For the text-containing cell, return its midpoint in (x, y) coordinate format. 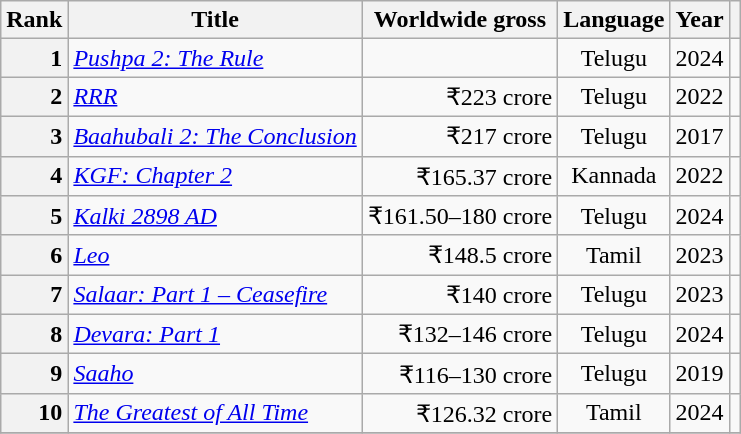
Kalki 2898 AD (215, 216)
Title (215, 20)
Rank (34, 20)
Leo (215, 255)
Pushpa 2: The Rule (215, 58)
₹132–146 crore (460, 334)
2019 (700, 374)
₹165.37 crore (460, 176)
KGF: Chapter 2 (215, 176)
Language (614, 20)
2017 (700, 136)
₹217 crore (460, 136)
4 (34, 176)
8 (34, 334)
1 (34, 58)
3 (34, 136)
₹148.5 crore (460, 255)
₹126.32 crore (460, 413)
₹140 crore (460, 295)
Baahubali 2: The Conclusion (215, 136)
Year (700, 20)
₹161.50–180 crore (460, 216)
Devara: Part 1 (215, 334)
2 (34, 97)
Salaar: Part 1 – Ceasefire (215, 295)
7 (34, 295)
₹223 crore (460, 97)
6 (34, 255)
Saaho (215, 374)
10 (34, 413)
Kannada (614, 176)
9 (34, 374)
₹116–130 crore (460, 374)
Worldwide gross (460, 20)
The Greatest of All Time (215, 413)
RRR (215, 97)
5 (34, 216)
